Determine the [X, Y] coordinate at the center of the cell enclosing the given text.  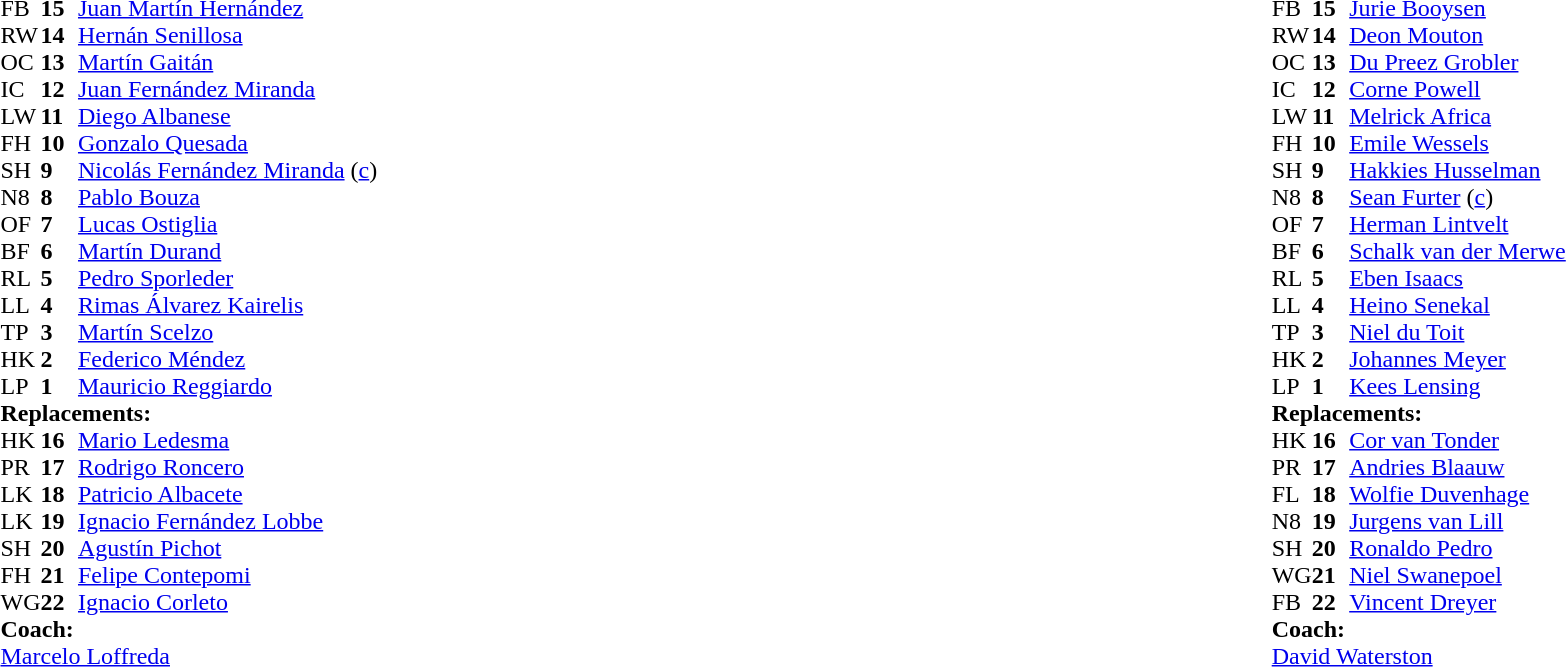
Eben Isaacs [1458, 278]
Johannes Meyer [1458, 360]
Hakkies Husselman [1458, 170]
Hernán Senillosa [228, 36]
Rodrigo Roncero [228, 468]
Federico Méndez [228, 360]
Cor van Tonder [1458, 440]
Niel du Toit [1458, 332]
Lucas Ostiglia [228, 224]
Melrick Africa [1458, 116]
Emile Wessels [1458, 144]
Ignacio Corleto [228, 602]
Juan Fernández Miranda [228, 90]
Andries Blaauw [1458, 468]
Wolfie Duvenhage [1458, 494]
Pedro Sporleder [228, 278]
Kees Lensing [1458, 386]
Vincent Dreyer [1458, 602]
Mauricio Reggiardo [228, 386]
Herman Lintvelt [1458, 224]
Martín Durand [228, 252]
Jurgens van Lill [1458, 522]
Niel Swanepoel [1458, 576]
Sean Furter (c) [1458, 198]
Ignacio Fernández Lobbe [228, 522]
Gonzalo Quesada [228, 144]
Agustín Pichot [228, 548]
Patricio Albacete [228, 494]
FL [1292, 494]
Diego Albanese [228, 116]
Ronaldo Pedro [1458, 548]
Heino Senekal [1458, 306]
Deon Mouton [1458, 36]
Nicolás Fernández Miranda (c) [228, 170]
Martín Gaitán [228, 62]
Pablo Bouza [228, 198]
Du Preez Grobler [1458, 62]
Rimas Álvarez Kairelis [228, 306]
Martín Scelzo [228, 332]
Felipe Contepomi [228, 576]
Mario Ledesma [228, 440]
Schalk van der Merwe [1458, 252]
Corne Powell [1458, 90]
FB [1292, 602]
